Return [x, y] of the center of cell containing provided text 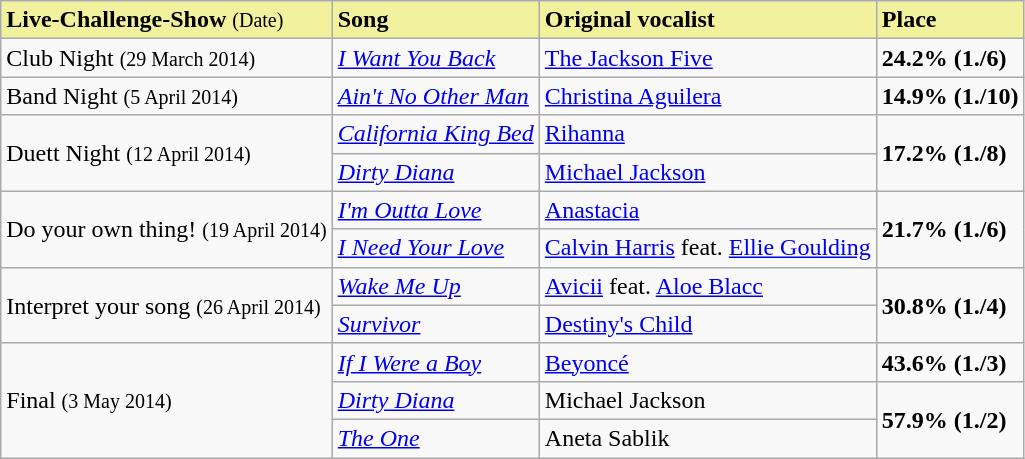
24.2% (1./6) [950, 58]
30.8% (1./4) [950, 305]
Wake Me Up [436, 286]
Ain't No Other Man [436, 96]
Survivor [436, 324]
Interpret your song (26 April 2014) [166, 305]
Final (3 May 2014) [166, 400]
The One [436, 438]
Duett Night (12 April 2014) [166, 153]
43.6% (1./3) [950, 362]
57.9% (1./2) [950, 419]
Calvin Harris feat. Ellie Goulding [708, 248]
Band Night (5 April 2014) [166, 96]
Beyoncé [708, 362]
Rihanna [708, 134]
Original vocalist [708, 20]
California King Bed [436, 134]
Christina Aguilera [708, 96]
Live-Challenge-Show (Date) [166, 20]
Do your own thing! (19 April 2014) [166, 229]
Aneta Sablik [708, 438]
14.9% (1./10) [950, 96]
Destiny's Child [708, 324]
Avicii feat. Aloe Blacc [708, 286]
If I Were a Boy [436, 362]
Song [436, 20]
Anastacia [708, 210]
Club Night (29 March 2014) [166, 58]
The Jackson Five [708, 58]
I Need Your Love [436, 248]
I'm Outta Love [436, 210]
Place [950, 20]
I Want You Back [436, 58]
17.2% (1./8) [950, 153]
21.7% (1./6) [950, 229]
